Return the (X, Y) coordinate for the center point of the cell that contains the specified text.  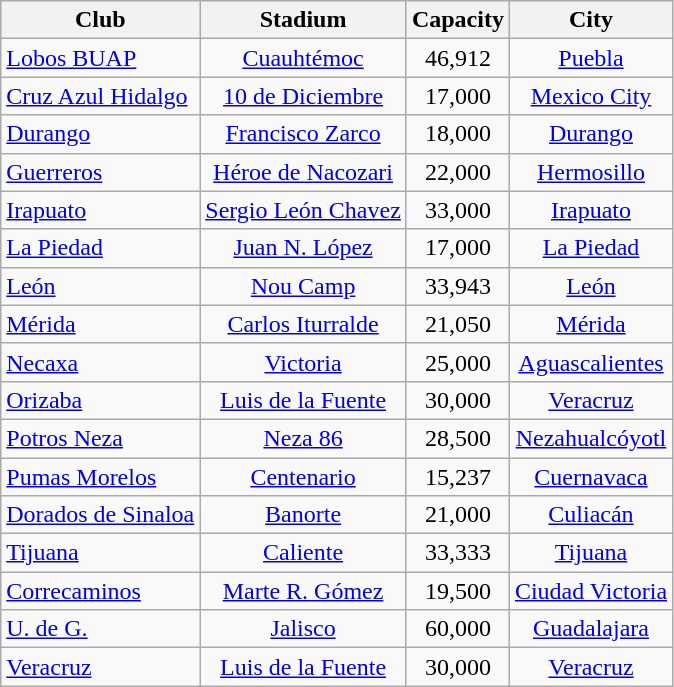
18,000 (458, 134)
Nou Camp (304, 286)
Mexico City (590, 96)
33,333 (458, 553)
Ciudad Victoria (590, 591)
Aguascalientes (590, 362)
Stadium (304, 20)
Carlos Iturralde (304, 324)
Victoria (304, 362)
19,500 (458, 591)
Necaxa (100, 362)
22,000 (458, 172)
Cuauhtémoc (304, 58)
Correcaminos (100, 591)
Puebla (590, 58)
Héroe de Nacozari (304, 172)
Juan N. López (304, 248)
33,000 (458, 210)
21,000 (458, 515)
Banorte (304, 515)
Dorados de Sinaloa (100, 515)
21,050 (458, 324)
Orizaba (100, 400)
Jalisco (304, 629)
33,943 (458, 286)
Nezahualcóyotl (590, 438)
Cuernavaca (590, 477)
28,500 (458, 438)
Club (100, 20)
Francisco Zarco (304, 134)
Sergio León Chavez (304, 210)
Centenario (304, 477)
Guadalajara (590, 629)
Potros Neza (100, 438)
Neza 86 (304, 438)
Guerreros (100, 172)
15,237 (458, 477)
Pumas Morelos (100, 477)
U. de G. (100, 629)
60,000 (458, 629)
46,912 (458, 58)
Marte R. Gómez (304, 591)
Capacity (458, 20)
Hermosillo (590, 172)
Caliente (304, 553)
Culiacán (590, 515)
Cruz Azul Hidalgo (100, 96)
10 de Diciembre (304, 96)
25,000 (458, 362)
City (590, 20)
Lobos BUAP (100, 58)
